For the text-containing cell, return its midpoint in (X, Y) coordinate format. 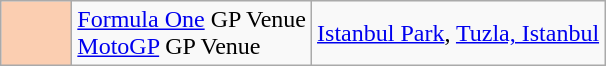
Istanbul Park, Tuzla, Istanbul (458, 34)
Formula One GP VenueMotoGP GP Venue (192, 34)
